Capture the cell that displays the provided text and extract its (x, y) central coordinate. 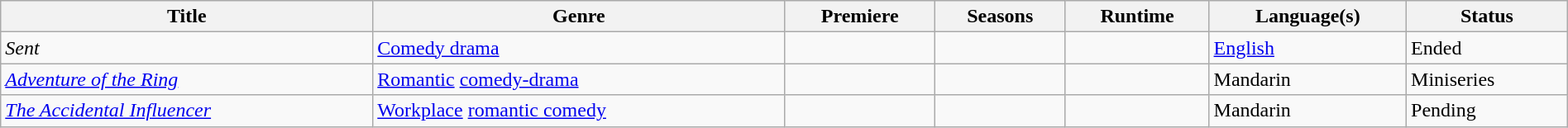
Runtime (1137, 17)
Ended (1487, 48)
Comedy drama (579, 48)
Adventure of the Ring (187, 79)
Language(s) (1308, 17)
Seasons (1000, 17)
Premiere (860, 17)
Status (1487, 17)
Sent (187, 48)
English (1308, 48)
The Accidental Influencer (187, 111)
Workplace romantic comedy (579, 111)
Title (187, 17)
Pending (1487, 111)
Miniseries (1487, 79)
Genre (579, 17)
Romantic comedy-drama (579, 79)
